Scan for the cell matching the given text and deliver its [x, y] coordinate at center. 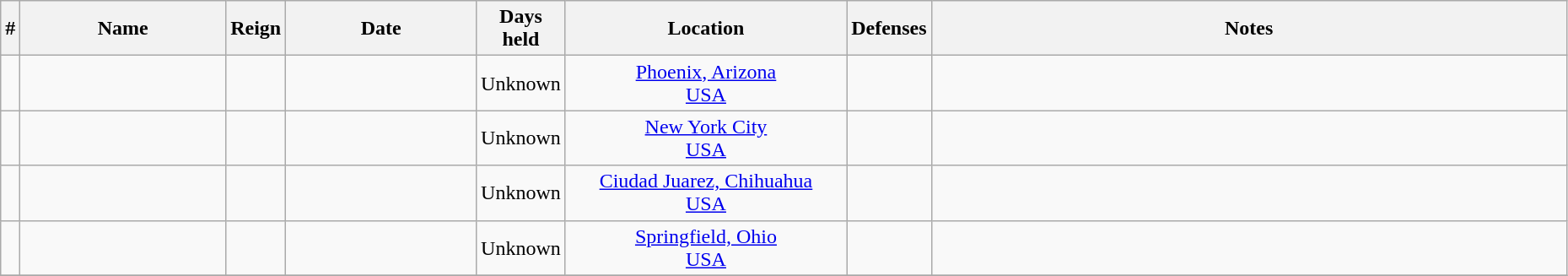
Ciudad Juarez, ChihuahuaUSA [705, 192]
Name [123, 29]
# [10, 29]
Location [705, 29]
Springfield, OhioUSA [705, 248]
Reign [256, 29]
Daysheld [521, 29]
Notes [1248, 29]
Date [381, 29]
New York CityUSA [705, 138]
Defenses [889, 29]
Phoenix, ArizonaUSA [705, 83]
